Search for the cell housing the specified text and yield its (X, Y) center coordinate. 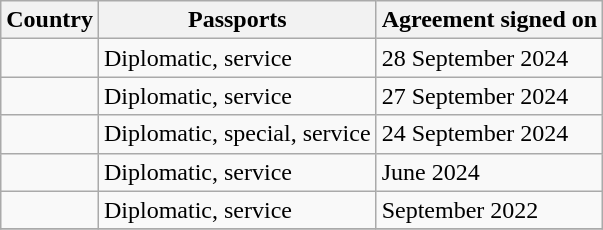
27 September 2024 (490, 96)
June 2024 (490, 172)
24 September 2024 (490, 134)
28 September 2024 (490, 58)
September 2022 (490, 210)
Passports (237, 20)
Country (50, 20)
Agreement signed on (490, 20)
Diplomatic, special, service (237, 134)
